Output the (X, Y) coordinate of the center of the cell containing the given text.  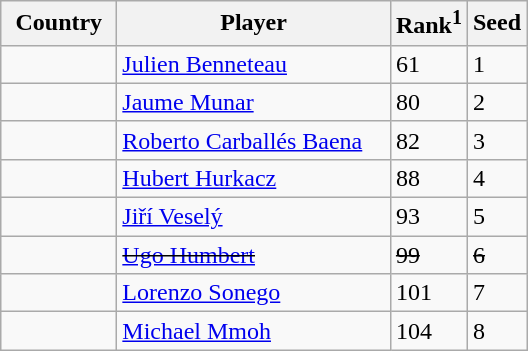
99 (428, 255)
3 (496, 140)
Roberto Carballés Baena (254, 140)
Ugo Humbert (254, 255)
2 (496, 102)
5 (496, 217)
Seed (496, 24)
Hubert Hurkacz (254, 178)
88 (428, 178)
Country (59, 24)
Jiří Veselý (254, 217)
Julien Benneteau (254, 64)
101 (428, 293)
6 (496, 255)
Player (254, 24)
Rank1 (428, 24)
Lorenzo Sonego (254, 293)
7 (496, 293)
8 (496, 331)
93 (428, 217)
82 (428, 140)
1 (496, 64)
61 (428, 64)
104 (428, 331)
Michael Mmoh (254, 331)
4 (496, 178)
80 (428, 102)
Jaume Munar (254, 102)
